Provide the [X, Y] coordinate of the cell's center where the given text is located.  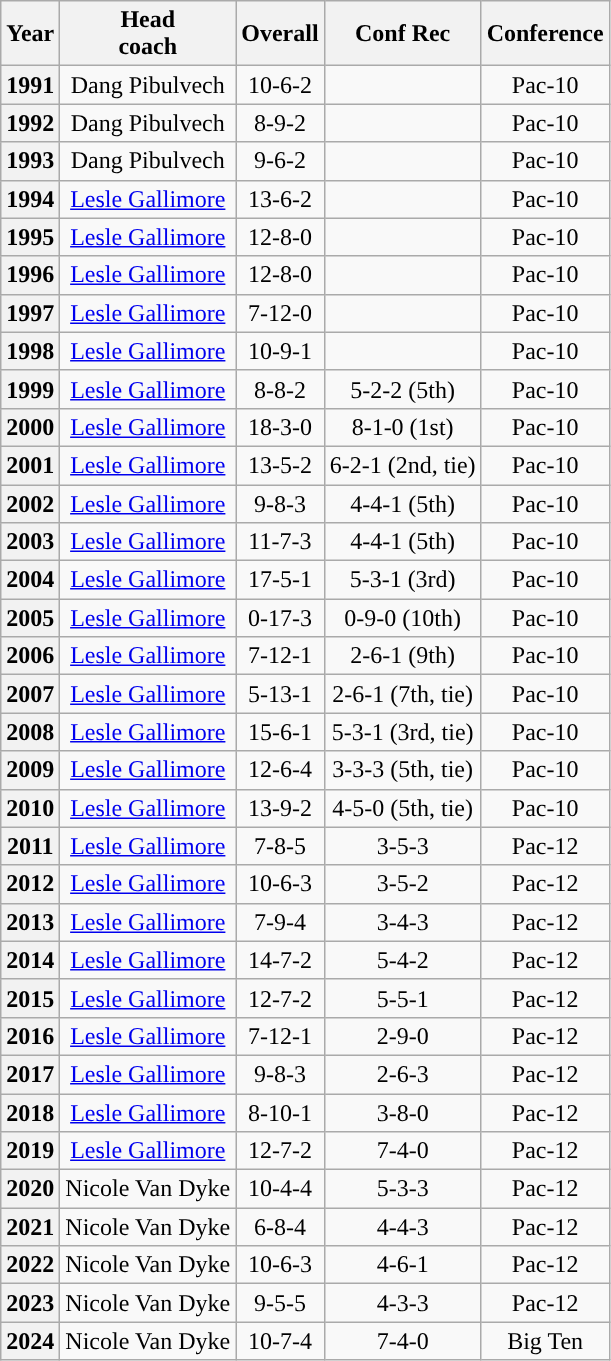
2-6-1 (7th, tie) [402, 694]
5-5-1 [402, 998]
17-5-1 [280, 580]
2018 [30, 1113]
3-8-0 [402, 1113]
13-5-2 [280, 465]
2011 [30, 846]
3-5-3 [402, 846]
2-9-0 [402, 1036]
2003 [30, 542]
Year [30, 34]
2013 [30, 922]
2016 [30, 1036]
8-1-0 (1st) [402, 427]
2021 [30, 1227]
14-7-2 [280, 960]
1997 [30, 313]
5-2-2 (5th) [402, 389]
Big Ten [545, 1341]
2005 [30, 618]
Headcoach [148, 34]
7-8-5 [280, 846]
1995 [30, 237]
13-9-2 [280, 808]
10-7-4 [280, 1341]
2-6-1 (9th) [402, 656]
3-3-3 (5th, tie) [402, 770]
8-9-2 [280, 123]
2008 [30, 732]
Conference [545, 34]
7-12-0 [280, 313]
8-10-1 [280, 1113]
12-6-4 [280, 770]
6-2-1 (2nd, tie) [402, 465]
11-7-3 [280, 542]
1999 [30, 389]
5-4-2 [402, 960]
1993 [30, 161]
2012 [30, 884]
2024 [30, 1341]
1992 [30, 123]
2022 [30, 1265]
2009 [30, 770]
5-3-3 [402, 1189]
4-3-3 [402, 1303]
10-9-1 [280, 351]
1994 [30, 199]
2014 [30, 960]
0-9-0 (10th) [402, 618]
1991 [30, 85]
2004 [30, 580]
9-5-5 [280, 1303]
Overall [280, 34]
2-6-3 [402, 1074]
4-5-0 (5th, tie) [402, 808]
3-5-2 [402, 884]
2010 [30, 808]
0-17-3 [280, 618]
10-4-4 [280, 1189]
18-3-0 [280, 427]
Conf Rec [402, 34]
4-4-3 [402, 1227]
2015 [30, 998]
2017 [30, 1074]
6-8-4 [280, 1227]
5-13-1 [280, 694]
1996 [30, 275]
5-3-1 (3rd, tie) [402, 732]
2001 [30, 465]
4-6-1 [402, 1265]
2007 [30, 694]
2000 [30, 427]
13-6-2 [280, 199]
8-8-2 [280, 389]
1998 [30, 351]
2019 [30, 1151]
7-9-4 [280, 922]
2006 [30, 656]
2020 [30, 1189]
10-6-2 [280, 85]
9-6-2 [280, 161]
15-6-1 [280, 732]
2023 [30, 1303]
2002 [30, 503]
3-4-3 [402, 922]
5-3-1 (3rd) [402, 580]
